Scan for the cell matching the given text and deliver its (X, Y) coordinate at center. 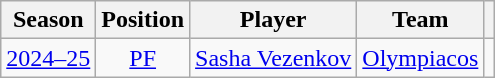
Olympiacos (420, 58)
Sasha Vezenkov (274, 58)
PF (143, 58)
Team (420, 20)
2024–25 (48, 58)
Player (274, 20)
Position (143, 20)
Season (48, 20)
